For the text-containing cell, return its midpoint in (x, y) coordinate format. 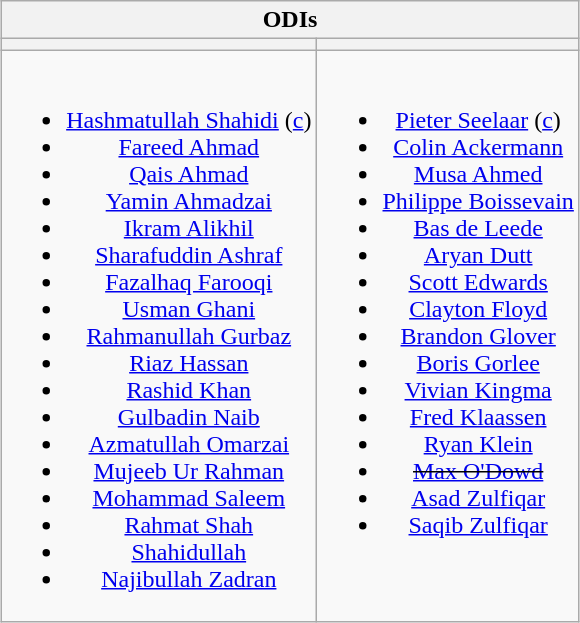
ODIs (290, 20)
